Output the [x, y] coordinate of the center of the cell containing the given text.  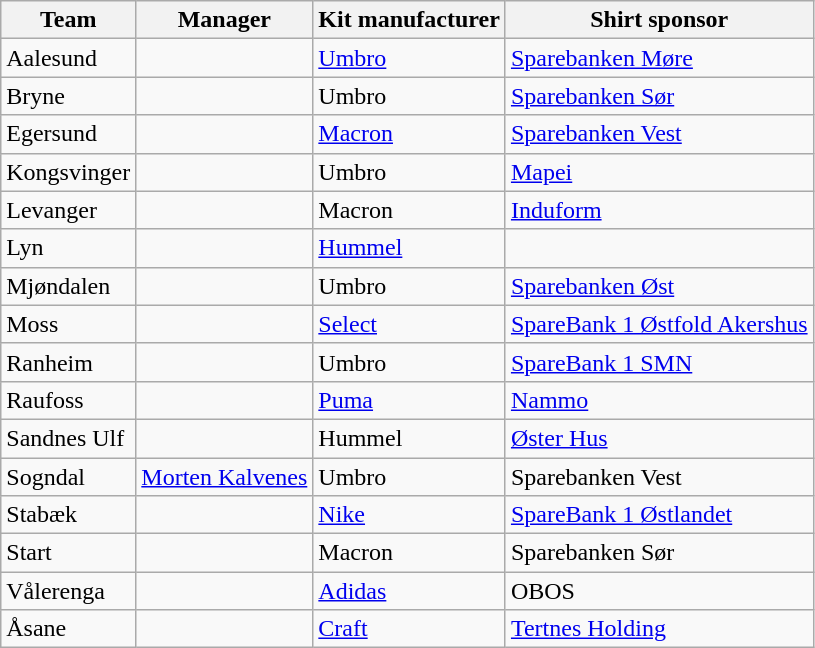
Kit manufacturer [410, 20]
Øster Hus [659, 438]
Vålerenga [68, 591]
SpareBank 1 Østlandet [659, 515]
Nike [410, 515]
Start [68, 553]
Craft [410, 629]
Lyn [68, 248]
Sandnes Ulf [68, 438]
Sogndal [68, 477]
Levanger [68, 210]
OBOS [659, 591]
Adidas [410, 591]
Select [410, 324]
Stabæk [68, 515]
Sparebanken Øst [659, 286]
Manager [224, 20]
SpareBank 1 SMN [659, 362]
Bryne [68, 96]
SpareBank 1 Østfold Akershus [659, 324]
Raufoss [68, 400]
Morten Kalvenes [224, 477]
Team [68, 20]
Åsane [68, 629]
Tertnes Holding [659, 629]
Egersund [68, 134]
Ranheim [68, 362]
Nammo [659, 400]
Sparebanken Møre [659, 58]
Puma [410, 400]
Moss [68, 324]
Aalesund [68, 58]
Shirt sponsor [659, 20]
Mapei [659, 172]
Kongsvinger [68, 172]
Induform [659, 210]
Mjøndalen [68, 286]
